From the cell containing the given text, extract its center point as [X, Y] coordinate. 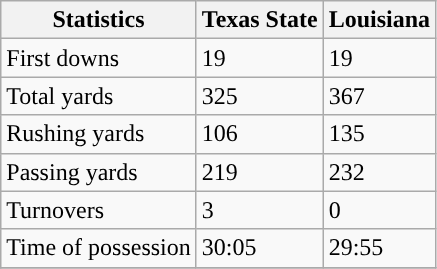
106 [260, 134]
29:55 [379, 248]
135 [379, 134]
30:05 [260, 248]
Total yards [99, 96]
Texas State [260, 20]
Passing yards [99, 172]
Louisiana [379, 20]
First downs [99, 58]
0 [379, 210]
367 [379, 96]
Rushing yards [99, 134]
325 [260, 96]
3 [260, 210]
Time of possession [99, 248]
232 [379, 172]
Statistics [99, 20]
219 [260, 172]
Turnovers [99, 210]
